Find where the given text appears and provide that cell's center as (x, y) coordinate. 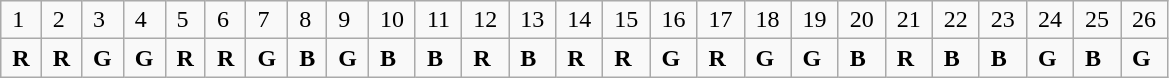
3 (103, 20)
25 (1096, 20)
23 (1002, 20)
19 (814, 20)
13 (532, 20)
9 (348, 20)
18 (768, 20)
11 (438, 20)
21 (908, 20)
17 (720, 20)
15 (626, 20)
7 (267, 20)
2 (61, 20)
20 (862, 20)
5 (185, 20)
8 (308, 20)
12 (486, 20)
14 (580, 20)
10 (392, 20)
26 (1144, 20)
4 (144, 20)
16 (674, 20)
6 (225, 20)
24 (1050, 20)
1 (21, 20)
22 (956, 20)
